Capture the cell that displays the provided text and extract its [X, Y] central coordinate. 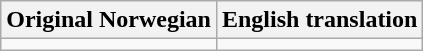
English translation [319, 20]
Original Norwegian [109, 20]
